Pinpoint the cell where the given text exists, returning its [X, Y] midpoint coordinate. 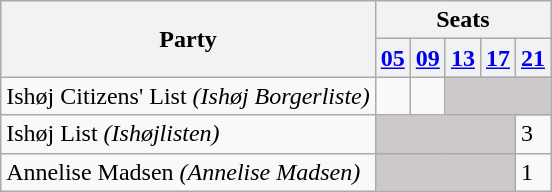
Ishøj List (Ishøjlisten) [188, 134]
13 [462, 58]
17 [498, 58]
05 [392, 58]
Annelise Madsen (Annelise Madsen) [188, 172]
21 [532, 58]
3 [532, 134]
09 [428, 58]
1 [532, 172]
Ishøj Citizens' List (Ishøj Borgerliste) [188, 96]
Party [188, 39]
Seats [462, 20]
